For the text-containing cell, return its midpoint in [X, Y] coordinate format. 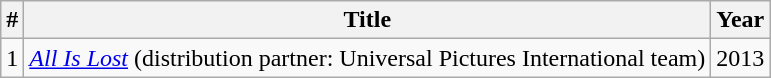
Year [740, 20]
# [12, 20]
Title [368, 20]
1 [12, 58]
All Is Lost (distribution partner: Universal Pictures International team) [368, 58]
2013 [740, 58]
